From the cell containing the given text, extract its center point as (x, y) coordinate. 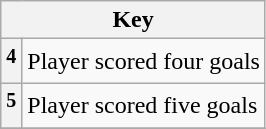
4 (12, 62)
Player scored five goals (144, 106)
Key (134, 20)
Player scored four goals (144, 62)
5 (12, 106)
